Capture the cell that displays the provided text and extract its [X, Y] central coordinate. 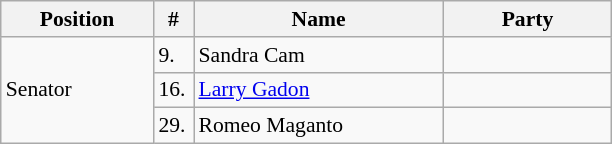
Romeo Maganto [319, 126]
# [173, 19]
Name [319, 19]
16. [173, 90]
Party [528, 19]
Larry Gadon [319, 90]
9. [173, 55]
Position [78, 19]
29. [173, 126]
Senator [78, 90]
Sandra Cam [319, 55]
